Return the [x, y] coordinate for the center point of the cell that contains the specified text.  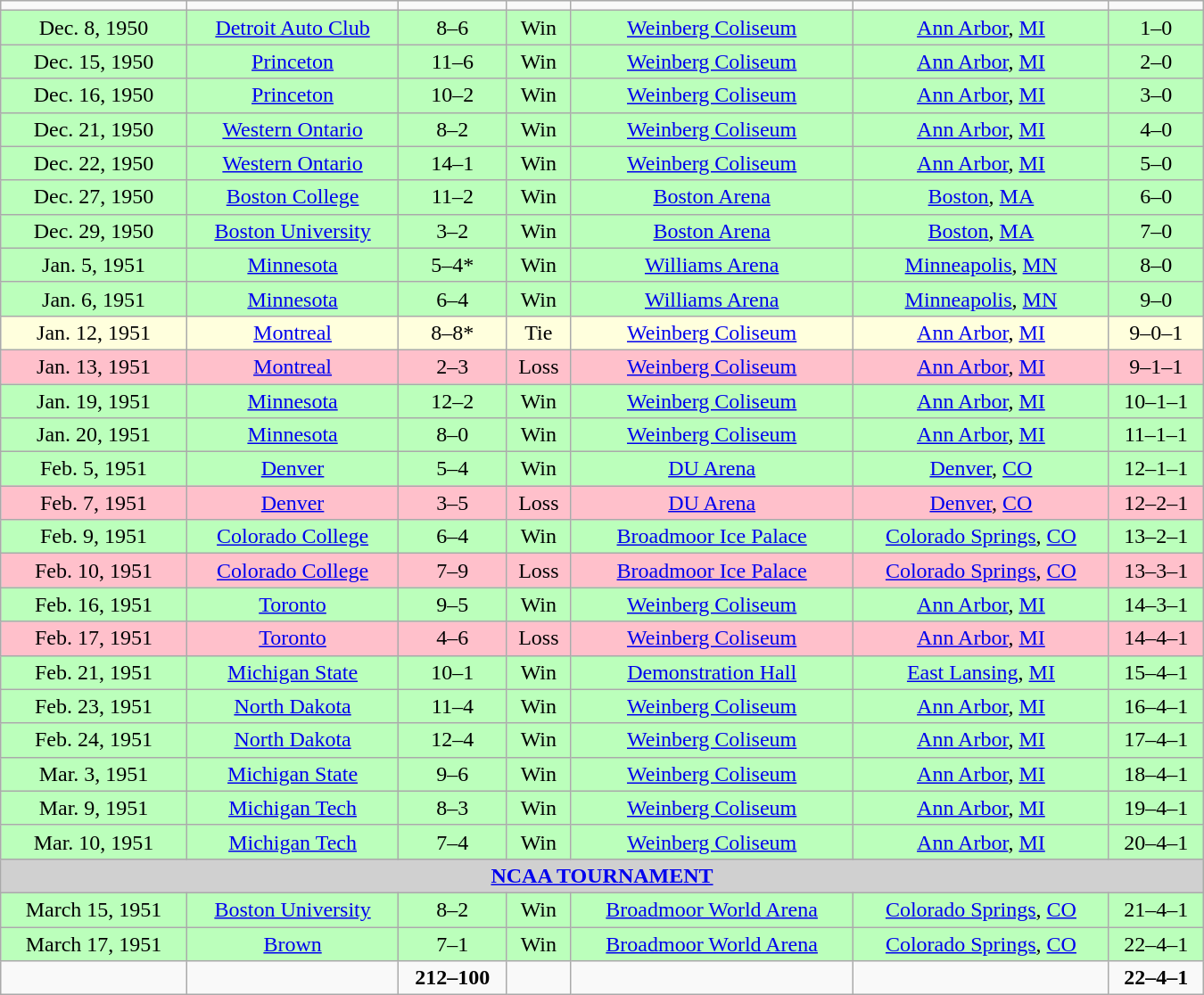
Feb. 10, 1951 [95, 571]
Feb. 24, 1951 [95, 740]
4–0 [1156, 129]
6–0 [1156, 197]
10–2 [453, 95]
3–0 [1156, 95]
2–3 [453, 366]
15–4–1 [1156, 672]
7–1 [453, 944]
Feb. 17, 1951 [95, 638]
9–0 [1156, 299]
14–3–1 [1156, 604]
Tie [539, 333]
Feb. 21, 1951 [95, 672]
11–4 [453, 706]
Feb. 7, 1951 [95, 503]
Demonstration Hall [712, 672]
12–2–1 [1156, 503]
9–1–1 [1156, 366]
5–4 [453, 469]
Detroit Auto Club [293, 28]
14–4–1 [1156, 638]
8–8* [453, 333]
Dec. 27, 1950 [95, 197]
3–2 [453, 231]
Jan. 19, 1951 [95, 400]
20–4–1 [1156, 842]
10–1–1 [1156, 400]
Mar. 10, 1951 [95, 842]
13–2–1 [1156, 537]
Jan. 6, 1951 [95, 299]
17–4–1 [1156, 740]
Feb. 5, 1951 [95, 469]
5–4* [453, 265]
16–4–1 [1156, 706]
Mar. 3, 1951 [95, 774]
Feb. 23, 1951 [95, 706]
11–2 [453, 197]
5–0 [1156, 163]
1–0 [1156, 28]
8–3 [453, 808]
March 17, 1951 [95, 944]
12–1–1 [1156, 469]
Dec. 29, 1950 [95, 231]
Dec. 8, 1950 [95, 28]
212–100 [453, 978]
9–5 [453, 604]
2–0 [1156, 62]
Dec. 21, 1950 [95, 129]
Mar. 9, 1951 [95, 808]
7–0 [1156, 231]
21–4–1 [1156, 909]
Feb. 16, 1951 [95, 604]
14–1 [453, 163]
Dec. 22, 1950 [95, 163]
Dec. 16, 1950 [95, 95]
13–3–1 [1156, 571]
18–4–1 [1156, 774]
8–6 [453, 28]
4–6 [453, 638]
East Lansing, MI [981, 672]
7–4 [453, 842]
7–9 [453, 571]
March 15, 1951 [95, 909]
19–4–1 [1156, 808]
Jan. 20, 1951 [95, 435]
Boston College [293, 197]
NCAA TOURNAMENT [602, 876]
Feb. 9, 1951 [95, 537]
11–6 [453, 62]
Jan. 5, 1951 [95, 265]
11–1–1 [1156, 435]
3–5 [453, 503]
9–0–1 [1156, 333]
10–1 [453, 672]
12–2 [453, 400]
9–6 [453, 774]
Brown [293, 944]
Jan. 12, 1951 [95, 333]
Jan. 13, 1951 [95, 366]
Dec. 15, 1950 [95, 62]
12–4 [453, 740]
